Extract the [X, Y] coordinate from the center of the cell holding the provided text.  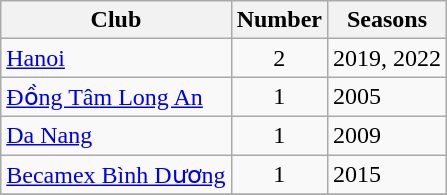
2015 [388, 174]
2005 [388, 97]
2009 [388, 135]
Hanoi [116, 58]
Đồng Tâm Long An [116, 97]
2019, 2022 [388, 58]
Club [116, 20]
Da Nang [116, 135]
Becamex Bình Dương [116, 174]
Seasons [388, 20]
Number [279, 20]
2 [279, 58]
